Pinpoint the cell where the given text exists, returning its [x, y] midpoint coordinate. 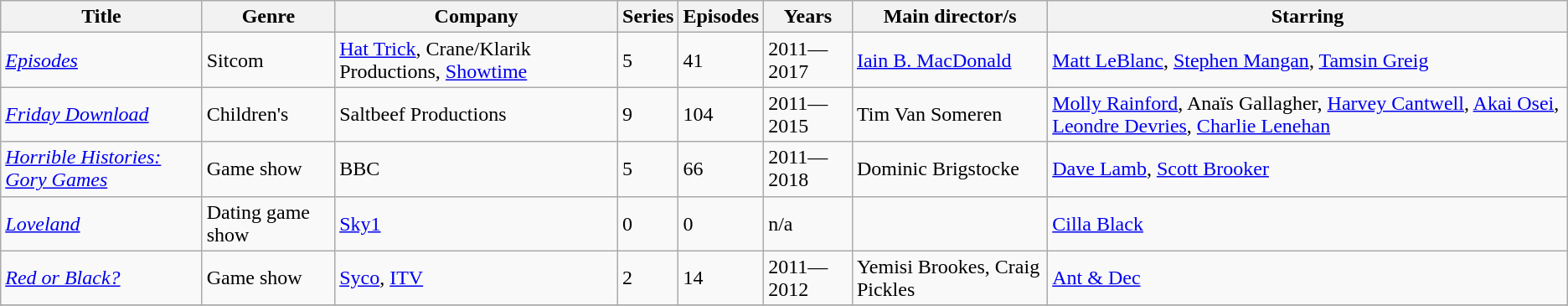
Dave Lamb, Scott Brooker [1308, 169]
Main director/s [950, 17]
2011—2018 [808, 169]
Tim Van Someren [950, 114]
Loveland [101, 223]
Red or Black? [101, 278]
Cilla Black [1308, 223]
Children's [268, 114]
14 [721, 278]
Matt LeBlanc, Stephen Mangan, Tamsin Greig [1308, 60]
Yemisi Brookes, Craig Pickles [950, 278]
n/a [808, 223]
Sky1 [477, 223]
Sitcom [268, 60]
Company [477, 17]
Dating game show [268, 223]
Molly Rainford, Anaïs Gallagher, Harvey Cantwell, Akai Osei, Leondre Devries, Charlie Lenehan [1308, 114]
Syco, ITV [477, 278]
Title [101, 17]
41 [721, 60]
Saltbeef Productions [477, 114]
Hat Trick, Crane/Klarik Productions, Showtime [477, 60]
Years [808, 17]
Iain B. MacDonald [950, 60]
2 [648, 278]
Starring [1308, 17]
2011—2012 [808, 278]
Dominic Brigstocke [950, 169]
104 [721, 114]
Genre [268, 17]
2011—2015 [808, 114]
Ant & Dec [1308, 278]
BBC [477, 169]
2011—2017 [808, 60]
Friday Download [101, 114]
66 [721, 169]
Series [648, 17]
Horrible Histories: Gory Games [101, 169]
9 [648, 114]
